Search for the cell housing the specified text and yield its [X, Y] center coordinate. 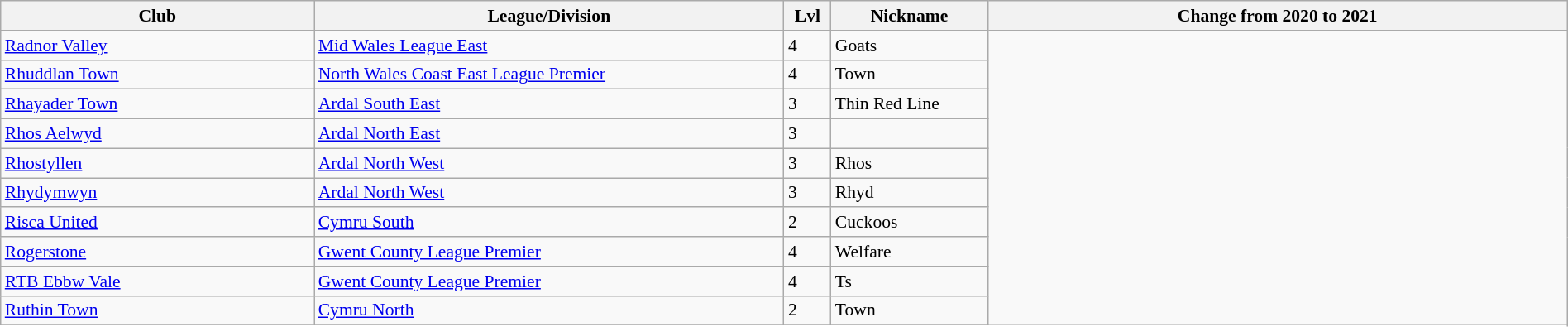
Ruthin Town [157, 310]
Lvl [807, 16]
Thin Red Line [910, 104]
Rhostyllen [157, 163]
League/Division [549, 16]
Rhuddlan Town [157, 75]
Goats [910, 46]
Rhos [910, 163]
North Wales Coast East League Premier [549, 75]
Rogerstone [157, 252]
Ardal South East [549, 104]
Welfare [910, 252]
Rhos Aelwyd [157, 134]
Nickname [910, 16]
Change from 2020 to 2021 [1277, 16]
Cymru South [549, 223]
Risca United [157, 223]
Cymru North [549, 310]
Rhydymwyn [157, 193]
Club [157, 16]
RTB Ebbw Vale [157, 281]
Ardal North East [549, 134]
Ts [910, 281]
Rhyd [910, 193]
Cuckoos [910, 223]
Mid Wales League East [549, 46]
Rhayader Town [157, 104]
Radnor Valley [157, 46]
